Find where the given text appears and provide that cell's center as [x, y] coordinate. 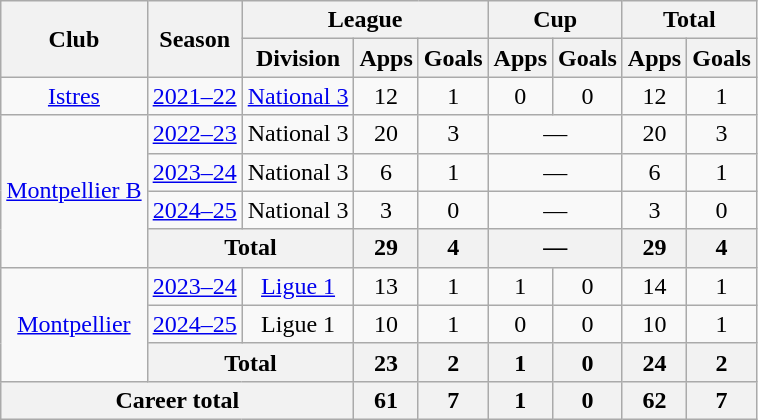
62 [654, 400]
Montpellier B [74, 191]
2022–23 [194, 134]
Cup [555, 20]
League [365, 20]
14 [654, 286]
23 [386, 362]
61 [386, 400]
Istres [74, 96]
Montpellier [74, 324]
24 [654, 362]
Division [298, 58]
Club [74, 39]
Season [194, 39]
13 [386, 286]
Career total [178, 400]
2021–22 [194, 96]
